Determine the (X, Y) coordinate at the center of the cell enclosing the given text.  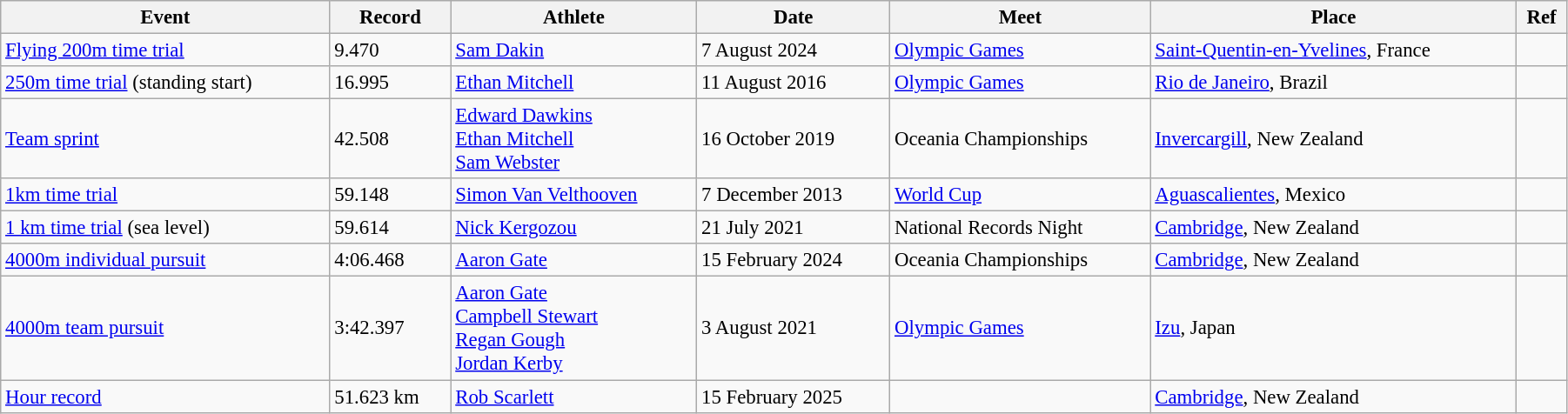
42.508 (390, 139)
59.148 (390, 195)
4000m team pursuit (165, 329)
1km time trial (165, 195)
3:42.397 (390, 329)
World Cup (1020, 195)
Meet (1020, 17)
Simon Van Velthooven (574, 195)
Aaron Gate (574, 260)
Nick Kergozou (574, 228)
16 October 2019 (794, 139)
250m time trial (standing start) (165, 83)
Izu, Japan (1333, 329)
National Records Night (1020, 228)
Aguascalientes, Mexico (1333, 195)
Aaron GateCampbell StewartRegan GoughJordan Kerby (574, 329)
Ethan Mitchell (574, 83)
16.995 (390, 83)
Edward DawkinsEthan MitchellSam Webster (574, 139)
9.470 (390, 50)
Ref (1542, 17)
4:06.468 (390, 260)
Invercargill, New Zealand (1333, 139)
21 July 2021 (794, 228)
4000m individual pursuit (165, 260)
15 February 2025 (794, 397)
Rio de Janeiro, Brazil (1333, 83)
Date (794, 17)
Hour record (165, 397)
Flying 200m time trial (165, 50)
51.623 km (390, 397)
Team sprint (165, 139)
7 August 2024 (794, 50)
3 August 2021 (794, 329)
11 August 2016 (794, 83)
Record (390, 17)
Event (165, 17)
Athlete (574, 17)
15 February 2024 (794, 260)
1 km time trial (sea level) (165, 228)
59.614 (390, 228)
Sam Dakin (574, 50)
Place (1333, 17)
Saint-Quentin-en-Yvelines, France (1333, 50)
Rob Scarlett (574, 397)
7 December 2013 (794, 195)
